Search for the cell housing the specified text and yield its [X, Y] center coordinate. 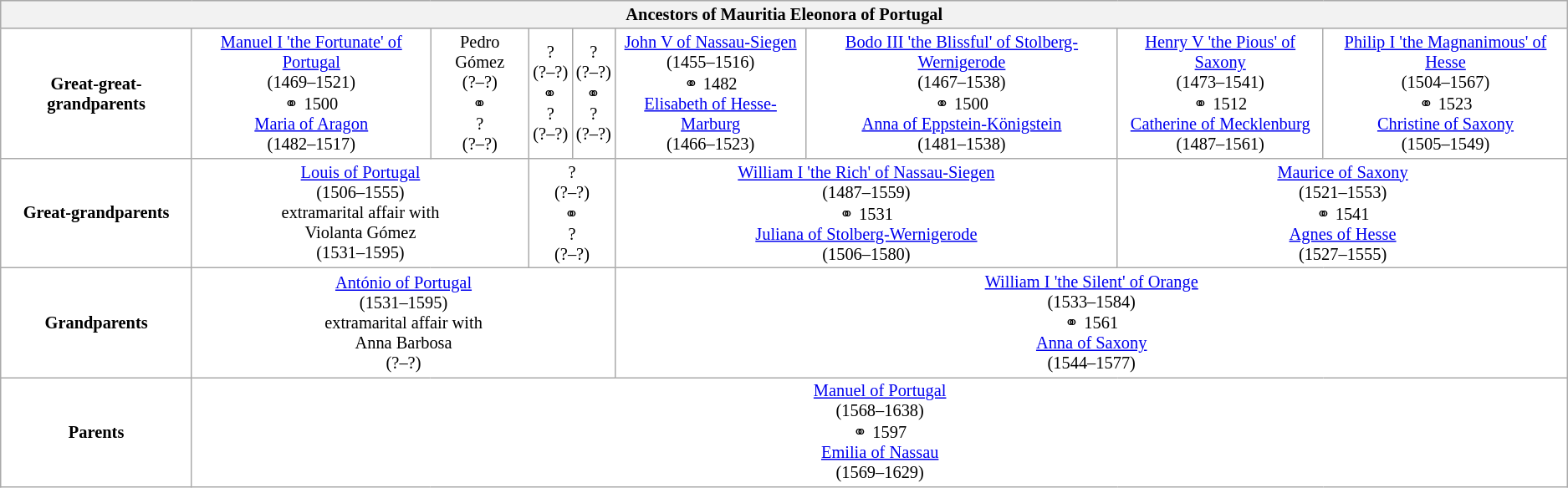
Henry V 'the Pious' of Saxony(1473–1541)⚭ 1512Catherine of Mecklenburg(1487–1561) [1220, 94]
Grandparents [97, 323]
Manuel I 'the Fortunate' of Portugal(1469–1521)⚭ 1500Maria of Aragon(1482–1517) [311, 94]
Bodo III 'the Blissful' of Stolberg-Wernigerode(1467–1538)⚭ 1500Anna of Eppstein-Königstein(1481–1538) [962, 94]
Great-great-grandparents [97, 94]
Philip I 'the Magnanimous' of Hesse(1504–1567)⚭ 1523Christine of Saxony(1505–1549) [1445, 94]
António of Portugal(1531–1595)extramarital affair withAnna Barbosa(?–?) [403, 323]
William I 'the Silent' of Orange(1533–1584)⚭ 1561Anna of Saxony(1544–1577) [1092, 323]
Pedro Gómez(?–?)⚭ ?(?–?) [480, 94]
Great-grandparents [97, 212]
Manuel of Portugal(1568–1638)⚭ 1597Emilia of Nassau(1569–1629) [880, 431]
Ancestors of Mauritia Eleonora of Portugal [784, 14]
Maurice of Saxony(1521–1553)⚭ 1541Agnes of Hesse(1527–1555) [1343, 212]
Louis of Portugal(1506–1555)extramarital affair withViolanta Gómez(1531–1595) [360, 212]
Parents [97, 431]
William I 'the Rich' of Nassau-Siegen(1487–1559)⚭ 1531Juliana of Stolberg-Wernigerode(1506–1580) [866, 212]
John V of Nassau-Siegen(1455–1516)⚭ 1482Elisabeth of Hesse-Marburg(1466–1523) [711, 94]
